Provide the [X, Y] coordinate of the cell's center where the given text is located.  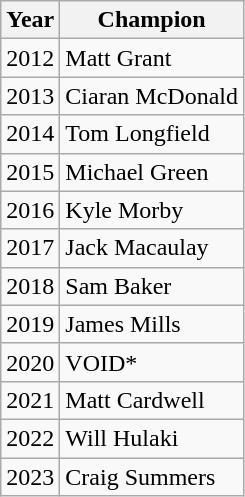
2018 [30, 286]
2020 [30, 362]
2017 [30, 248]
2016 [30, 210]
2023 [30, 477]
Year [30, 20]
2021 [30, 400]
2019 [30, 324]
Will Hulaki [152, 438]
Champion [152, 20]
2013 [30, 96]
2015 [30, 172]
Matt Grant [152, 58]
Tom Longfield [152, 134]
2014 [30, 134]
2012 [30, 58]
Matt Cardwell [152, 400]
Kyle Morby [152, 210]
Sam Baker [152, 286]
James Mills [152, 324]
2022 [30, 438]
VOID* [152, 362]
Ciaran McDonald [152, 96]
Michael Green [152, 172]
Jack Macaulay [152, 248]
Craig Summers [152, 477]
